Locate the cell with the specified text and output its [X, Y] center coordinate. 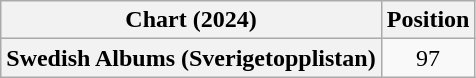
97 [428, 58]
Chart (2024) [191, 20]
Swedish Albums (Sverigetopplistan) [191, 58]
Position [428, 20]
